For the text-containing cell, return its midpoint in (x, y) coordinate format. 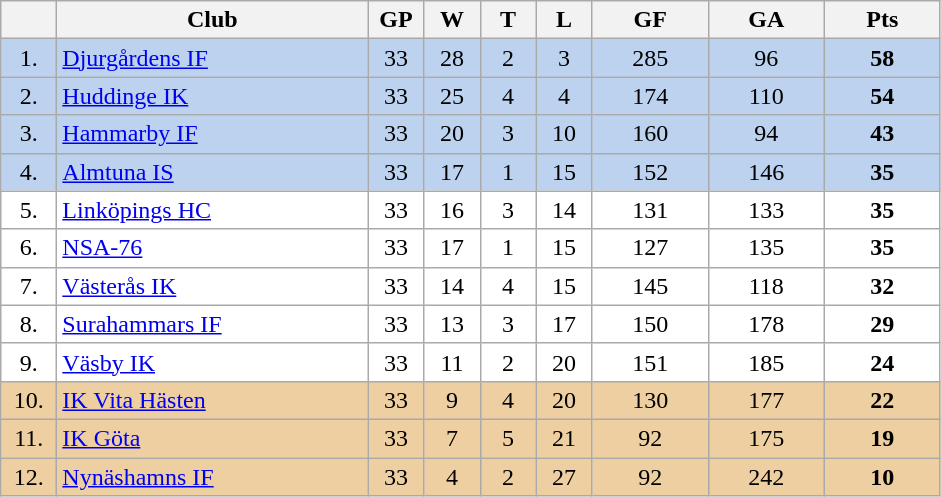
5 (508, 438)
21 (564, 438)
7. (29, 286)
8. (29, 324)
Huddinge IK (212, 96)
11 (452, 362)
110 (766, 96)
9. (29, 362)
4. (29, 172)
96 (766, 58)
43 (882, 134)
160 (650, 134)
9 (452, 400)
Club (212, 20)
IK Göta (212, 438)
GF (650, 20)
22 (882, 400)
GP (396, 20)
T (508, 20)
151 (650, 362)
130 (650, 400)
131 (650, 210)
Västerås IK (212, 286)
285 (650, 58)
29 (882, 324)
24 (882, 362)
Linköpings HC (212, 210)
13 (452, 324)
178 (766, 324)
10. (29, 400)
3. (29, 134)
150 (650, 324)
Nynäshamns IF (212, 477)
32 (882, 286)
146 (766, 172)
12. (29, 477)
118 (766, 286)
25 (452, 96)
54 (882, 96)
127 (650, 248)
152 (650, 172)
GA (766, 20)
6. (29, 248)
177 (766, 400)
5. (29, 210)
16 (452, 210)
Almtuna IS (212, 172)
94 (766, 134)
135 (766, 248)
27 (564, 477)
W (452, 20)
185 (766, 362)
1. (29, 58)
28 (452, 58)
2. (29, 96)
NSA-76 (212, 248)
174 (650, 96)
Djurgårdens IF (212, 58)
Hammarby IF (212, 134)
19 (882, 438)
242 (766, 477)
L (564, 20)
145 (650, 286)
Surahammars IF (212, 324)
Väsby IK (212, 362)
175 (766, 438)
IK Vita Hästen (212, 400)
133 (766, 210)
7 (452, 438)
Pts (882, 20)
11. (29, 438)
58 (882, 58)
